Find where the given text appears and provide that cell's center as [X, Y] coordinate. 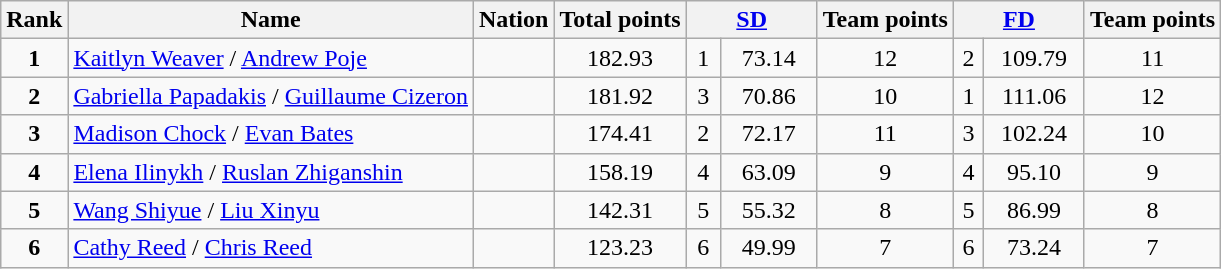
SD [752, 20]
142.31 [620, 210]
86.99 [1034, 210]
95.10 [1034, 172]
111.06 [1034, 96]
109.79 [1034, 58]
FD [1018, 20]
70.86 [768, 96]
174.41 [620, 134]
102.24 [1034, 134]
182.93 [620, 58]
Elena Ilinykh / Ruslan Zhiganshin [271, 172]
Nation [513, 20]
73.14 [768, 58]
Madison Chock / Evan Bates [271, 134]
Total points [620, 20]
Cathy Reed / Chris Reed [271, 248]
Wang Shiyue / Liu Xinyu [271, 210]
Name [271, 20]
Rank [34, 20]
72.17 [768, 134]
63.09 [768, 172]
55.32 [768, 210]
158.19 [620, 172]
181.92 [620, 96]
49.99 [768, 248]
73.24 [1034, 248]
Kaitlyn Weaver / Andrew Poje [271, 58]
Gabriella Papadakis / Guillaume Cizeron [271, 96]
123.23 [620, 248]
